Pinpoint the cell where the given text exists, returning its (X, Y) midpoint coordinate. 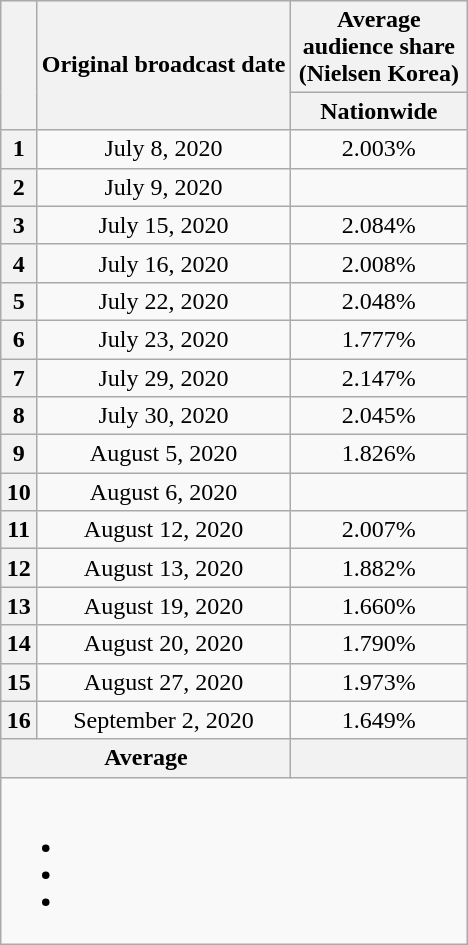
11 (18, 530)
Nationwide (379, 111)
2.084% (379, 225)
1 (18, 149)
July 8, 2020 (164, 149)
1.882% (379, 568)
10 (18, 492)
13 (18, 606)
2.045% (379, 416)
Average audience share(Nielsen Korea) (379, 46)
1.660% (379, 606)
1.790% (379, 644)
July 15, 2020 (164, 225)
August 12, 2020 (164, 530)
July 23, 2020 (164, 339)
15 (18, 682)
August 6, 2020 (164, 492)
14 (18, 644)
July 9, 2020 (164, 187)
2.048% (379, 301)
12 (18, 568)
Original broadcast date (164, 65)
July 22, 2020 (164, 301)
6 (18, 339)
2.003% (379, 149)
July 30, 2020 (164, 416)
August 27, 2020 (164, 682)
August 19, 2020 (164, 606)
16 (18, 720)
Average (146, 758)
July 16, 2020 (164, 263)
3 (18, 225)
September 2, 2020 (164, 720)
8 (18, 416)
1.826% (379, 454)
1.777% (379, 339)
2 (18, 187)
9 (18, 454)
August 5, 2020 (164, 454)
5 (18, 301)
1.973% (379, 682)
2.008% (379, 263)
2.147% (379, 377)
1.649% (379, 720)
7 (18, 377)
4 (18, 263)
July 29, 2020 (164, 377)
August 13, 2020 (164, 568)
2.007% (379, 530)
August 20, 2020 (164, 644)
